Extract the (x, y) coordinate from the center of the cell holding the provided text.  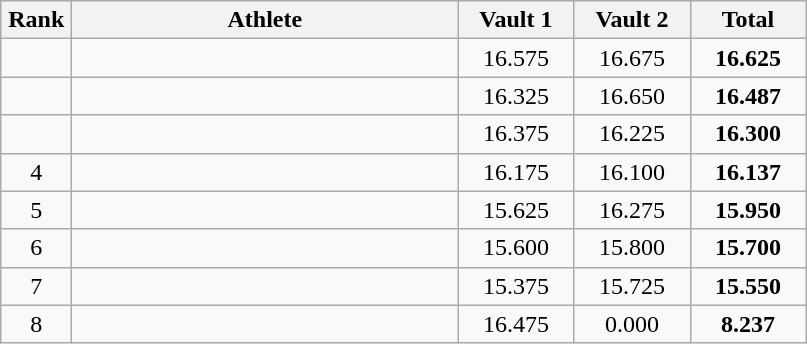
5 (36, 210)
16.300 (748, 134)
16.275 (632, 210)
15.800 (632, 248)
Vault 1 (516, 20)
4 (36, 172)
15.375 (516, 286)
Vault 2 (632, 20)
15.600 (516, 248)
15.700 (748, 248)
Rank (36, 20)
15.625 (516, 210)
15.950 (748, 210)
16.575 (516, 58)
16.100 (632, 172)
16.650 (632, 96)
16.325 (516, 96)
16.675 (632, 58)
16.375 (516, 134)
8 (36, 324)
Athlete (265, 20)
8.237 (748, 324)
16.475 (516, 324)
7 (36, 286)
Total (748, 20)
16.175 (516, 172)
16.225 (632, 134)
16.137 (748, 172)
0.000 (632, 324)
6 (36, 248)
16.625 (748, 58)
15.725 (632, 286)
15.550 (748, 286)
16.487 (748, 96)
